Locate the cell with the specified text and output its [X, Y] center coordinate. 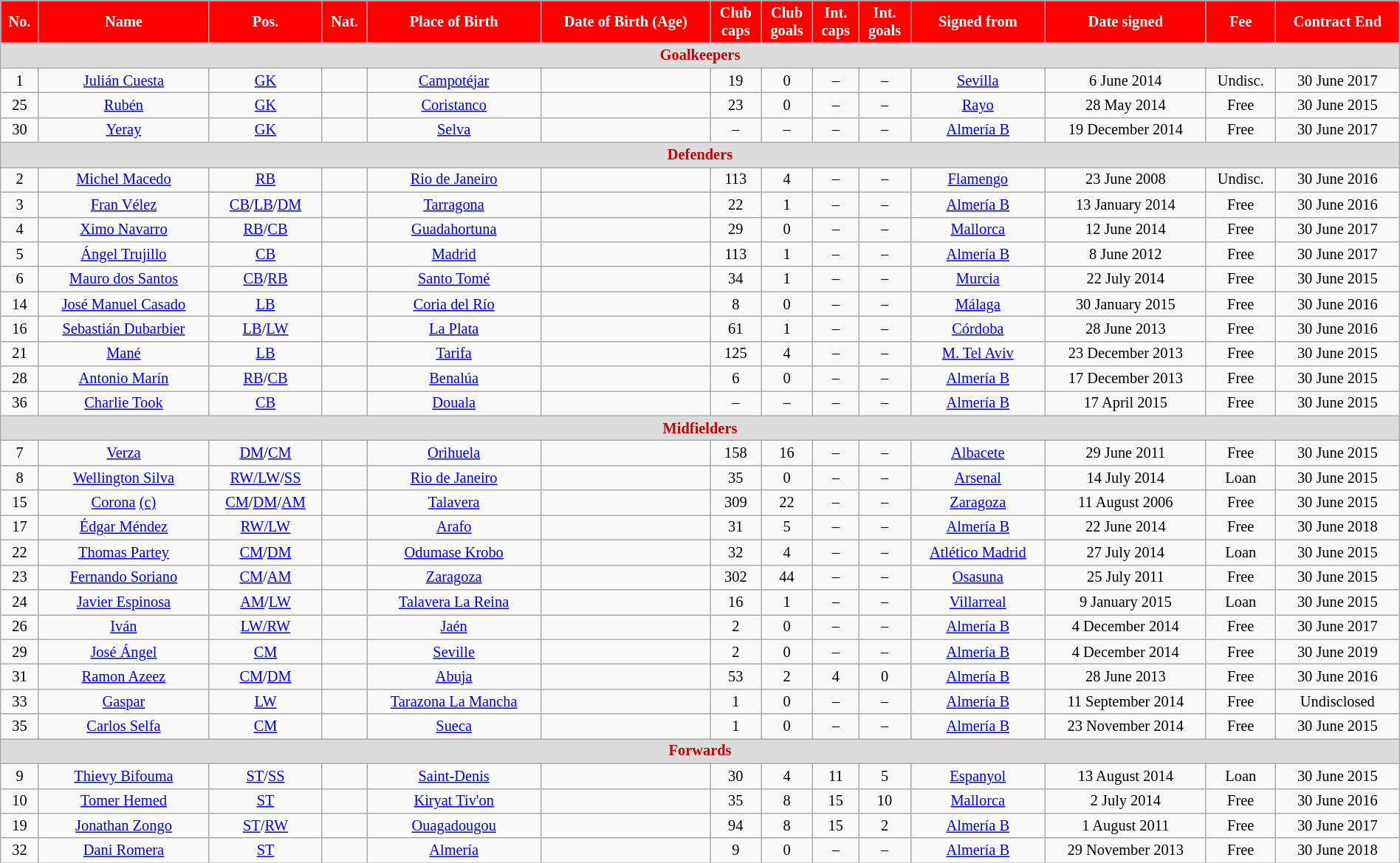
6 June 2014 [1126, 80]
LW [266, 701]
21 [20, 354]
Tomer Hemed [123, 801]
Corona (c) [123, 503]
7 [20, 453]
Undisclosed [1337, 701]
Int.goals [885, 21]
Talavera La Reina [454, 602]
Clubcaps [735, 21]
Julián Cuesta [123, 80]
14 July 2014 [1126, 478]
Córdoba [978, 329]
17 April 2015 [1126, 403]
Gaspar [123, 701]
CM/AM [266, 577]
Douala [454, 403]
CB/LB/DM [266, 204]
Flamengo [978, 179]
Coristanco [454, 105]
3 [20, 204]
13 August 2014 [1126, 776]
Contract End [1337, 21]
José Manuel Casado [123, 304]
Ouagadougou [454, 825]
Yeray [123, 130]
Midfielders [700, 428]
ST/RW [266, 825]
LW/RW [266, 627]
Arsenal [978, 478]
Arafo [454, 527]
11 [836, 776]
Tarazona La Mancha [454, 701]
Fernando Soriano [123, 577]
Mauro dos Santos [123, 279]
25 July 2011 [1126, 577]
Villarreal [978, 602]
Talavera [454, 503]
11 September 2014 [1126, 701]
Nat. [344, 21]
23 November 2014 [1126, 726]
José Ángel [123, 652]
AM/LW [266, 602]
La Plata [454, 329]
Wellington Silva [123, 478]
Osasuna [978, 577]
125 [735, 354]
Signed from [978, 21]
Carlos Selfa [123, 726]
Ángel Trujillo [123, 254]
Almería [454, 850]
Abuja [454, 676]
Orihuela [454, 453]
302 [735, 577]
Date of Birth (Age) [626, 21]
Michel Macedo [123, 179]
158 [735, 453]
17 [20, 527]
22 July 2014 [1126, 279]
Guadahortuna [454, 230]
Fran Vélez [123, 204]
11 August 2006 [1126, 503]
LB/LW [266, 329]
Place of Birth [454, 21]
RW/LW/SS [266, 478]
26 [20, 627]
53 [735, 676]
28 [20, 379]
29 November 2013 [1126, 850]
23 June 2008 [1126, 179]
14 [20, 304]
13 January 2014 [1126, 204]
Rubén [123, 105]
Jaén [454, 627]
Santo Tomé [454, 279]
Jonathan Zongo [123, 825]
Date signed [1126, 21]
Odumase Krobo [454, 552]
Charlie Took [123, 403]
Édgar Méndez [123, 527]
23 December 2013 [1126, 354]
1 August 2011 [1126, 825]
Seville [454, 652]
Murcia [978, 279]
Dani Romera [123, 850]
24 [20, 602]
28 May 2014 [1126, 105]
Espanyol [978, 776]
Thomas Partey [123, 552]
22 June 2014 [1126, 527]
M. Tel Aviv [978, 354]
Antonio Marín [123, 379]
12 June 2014 [1126, 230]
CM/DM/AM [266, 503]
8 June 2012 [1126, 254]
Atlético Madrid [978, 552]
Thievy Bifouma [123, 776]
Sueca [454, 726]
309 [735, 503]
Albacete [978, 453]
Sevilla [978, 80]
29 June 2011 [1126, 453]
Defenders [700, 155]
61 [735, 329]
Ramon Azeez [123, 676]
Sebastián Dubarbier [123, 329]
ST/SS [266, 776]
Fee [1241, 21]
Benalúa [454, 379]
Iván [123, 627]
27 July 2014 [1126, 552]
Kiryat Tiv'on [454, 801]
Goalkeepers [700, 55]
Mané [123, 354]
34 [735, 279]
CB/RB [266, 279]
Javier Espinosa [123, 602]
25 [20, 105]
Rayo [978, 105]
Name [123, 21]
Madrid [454, 254]
Tarragona [454, 204]
Pos. [266, 21]
30 January 2015 [1126, 304]
2 July 2014 [1126, 801]
Verza [123, 453]
Saint-Denis [454, 776]
Málaga [978, 304]
44 [787, 577]
RB [266, 179]
Forwards [700, 751]
Campotéjar [454, 80]
17 December 2013 [1126, 379]
36 [20, 403]
No. [20, 21]
Ximo Navarro [123, 230]
Int.caps [836, 21]
19 December 2014 [1126, 130]
RW/LW [266, 527]
33 [20, 701]
Tarifa [454, 354]
Selva [454, 130]
30 June 2019 [1337, 652]
9 January 2015 [1126, 602]
94 [735, 825]
Clubgoals [787, 21]
Coria del Río [454, 304]
DM/CM [266, 453]
